Provide the (x, y) coordinate of the cell's center where the given text is located.  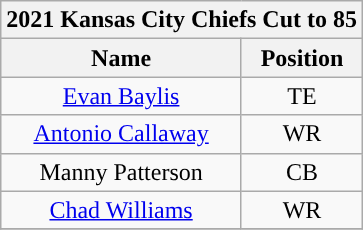
Antonio Callaway (122, 134)
2021 Kansas City Chiefs Cut to 85 (182, 20)
Name (122, 58)
Position (302, 58)
Chad Williams (122, 210)
Evan Baylis (122, 96)
Manny Patterson (122, 172)
CB (302, 172)
TE (302, 96)
